Return (x, y) of the center of cell containing provided text 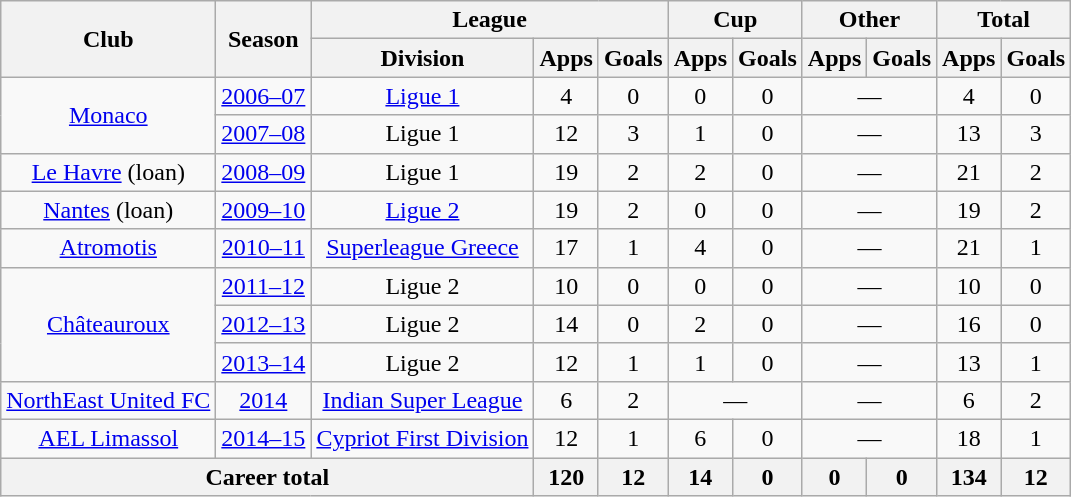
2009–10 (264, 210)
Châteauroux (108, 324)
Season (264, 39)
2013–14 (264, 362)
NorthEast United FC (108, 400)
2012–13 (264, 324)
Superleague Greece (422, 248)
2014 (264, 400)
134 (969, 477)
18 (969, 438)
Division (422, 58)
Indian Super League (422, 400)
Club (108, 39)
Other (869, 20)
2010–11 (264, 248)
120 (566, 477)
2011–12 (264, 286)
Monaco (108, 115)
2008–09 (264, 172)
Atromotis (108, 248)
Le Havre (loan) (108, 172)
2014–15 (264, 438)
Cup (735, 20)
Cypriot First Division (422, 438)
2006–07 (264, 96)
2007–08 (264, 134)
AEL Limassol (108, 438)
Total (1004, 20)
17 (566, 248)
16 (969, 324)
Nantes (loan) (108, 210)
Career total (268, 477)
League (490, 20)
